Locate the cell with the specified text and output its [X, Y] center coordinate. 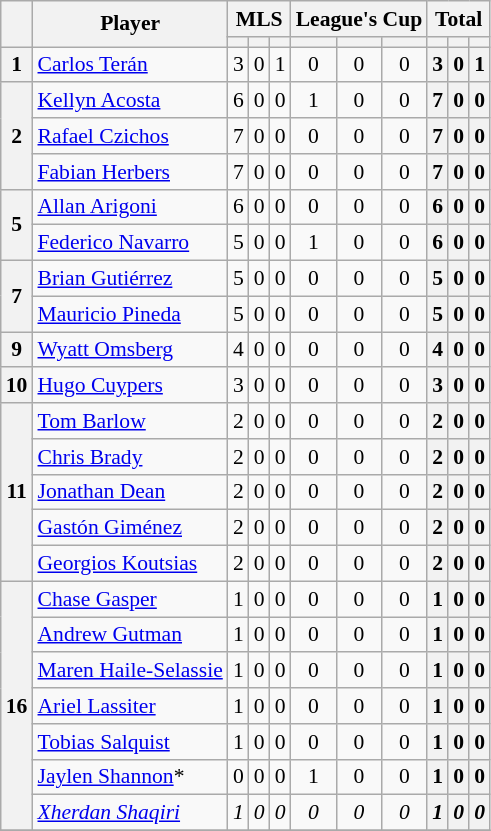
Georgios Koutsias [130, 564]
League's Cup [360, 19]
Gastón Giménez [130, 528]
Carlos Terán [130, 65]
Wyatt Omsberg [130, 350]
Rafael Czichos [130, 136]
Fabian Herbers [130, 172]
Andrew Gutman [130, 635]
9 [17, 350]
Brian Gutiérrez [130, 279]
Xherdan Shaqiri [130, 813]
Tom Barlow [130, 421]
Chris Brady [130, 457]
Federico Navarro [130, 243]
Total [458, 19]
Jonathan Dean [130, 492]
Player [130, 24]
Allan Arigoni [130, 207]
11 [17, 492]
Kellyn Acosta [130, 101]
10 [17, 386]
Hugo Cuypers [130, 386]
MLS [260, 19]
16 [17, 706]
Ariel Lassiter [130, 706]
Jaylen Shannon* [130, 777]
Tobias Salquist [130, 742]
Mauricio Pineda [130, 314]
Maren Haile-Selassie [130, 671]
Chase Gasper [130, 599]
